Detect which cell encompasses the target text, then output its (X, Y) center coordinate. 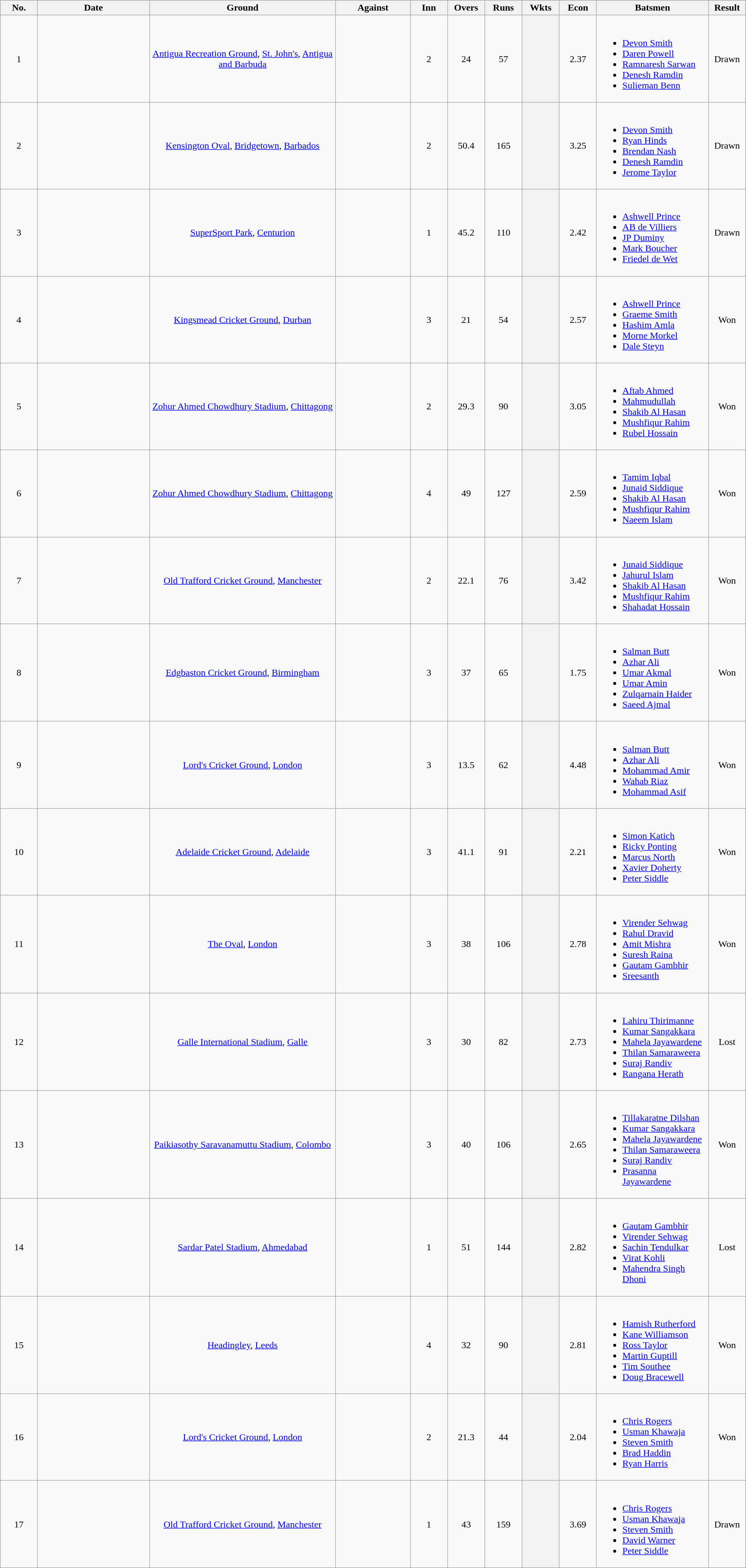
Devon SmithDaren PowellRamnaresh SarwanDenesh RamdinSulieman Benn (652, 59)
Simon KatichRicky PontingMarcus NorthXavier DohertyPeter Siddle (652, 852)
14 (19, 1247)
Lahiru ThirimanneKumar SangakkaraMahela JayawardeneThilan SamaraweeraSuraj RandivRangana Herath (652, 1041)
Devon SmithRyan HindsBrendan NashDenesh RamdinJerome Taylor (652, 146)
2.82 (578, 1247)
Batsmen (652, 8)
Adelaide Cricket Ground, Adelaide (243, 852)
Ashwell PrinceAB de VilliersJP DuminyMark BoucherFriedel de Wet (652, 233)
2.81 (578, 1345)
21 (466, 319)
2.73 (578, 1041)
Overs (466, 8)
Edgbaston Cricket Ground, Birmingham (243, 673)
13.5 (466, 765)
44 (504, 1437)
43 (466, 1524)
Gautam GambhirVirender SehwagSachin TendulkarVirat KohliMahendra Singh Dhoni (652, 1247)
127 (504, 493)
Chris RogersUsman KhawajaSteven SmithDavid WarnerPeter Siddle (652, 1524)
37 (466, 673)
3.42 (578, 580)
2.42 (578, 233)
82 (504, 1041)
51 (466, 1247)
SuperSport Park, Centurion (243, 233)
Chris RogersUsman KhawajaSteven SmithBrad HaddinRyan Harris (652, 1437)
2.04 (578, 1437)
Paikiasothy Saravanamuttu Stadium, Colombo (243, 1144)
Tillakaratne DilshanKumar SangakkaraMahela JayawardeneThilan SamaraweeraSuraj RandivPrasanna Jayawardene (652, 1144)
49 (466, 493)
15 (19, 1345)
5 (19, 407)
12 (19, 1041)
Headingley, Leeds (243, 1345)
3.25 (578, 146)
2.21 (578, 852)
Result (727, 8)
Virender SehwagRahul DravidAmit MishraSuresh RainaGautam GambhirSreesanth (652, 944)
Hamish RutherfordKane WilliamsonRoss TaylorMartin GuptillTim SoutheeDoug Bracewell (652, 1345)
50.4 (466, 146)
2.57 (578, 319)
40 (466, 1144)
21.3 (466, 1437)
1.75 (578, 673)
165 (504, 146)
The Oval, London (243, 944)
110 (504, 233)
45.2 (466, 233)
2.59 (578, 493)
No. (19, 8)
4.48 (578, 765)
65 (504, 673)
32 (466, 1345)
Junaid SiddiqueJahurul IslamShakib Al HasanMushfiqur RahimShahadat Hossain (652, 580)
Date (93, 8)
54 (504, 319)
Ground (243, 8)
91 (504, 852)
Tamim IqbalJunaid SiddiqueShakib Al HasanMushfiqur RahimNaeem Islam (652, 493)
11 (19, 944)
8 (19, 673)
144 (504, 1247)
13 (19, 1144)
62 (504, 765)
Aftab AhmedMahmudullahShakib Al HasanMushfiqur RahimRubel Hossain (652, 407)
Salman ButtAzhar AliMohammad AmirWahab RiazMohammad Asif (652, 765)
30 (466, 1041)
Econ (578, 8)
2.37 (578, 59)
57 (504, 59)
10 (19, 852)
29.3 (466, 407)
2.65 (578, 1144)
22.1 (466, 580)
Inn (429, 8)
6 (19, 493)
7 (19, 580)
Sardar Patel Stadium, Ahmedabad (243, 1247)
Galle International Stadium, Galle (243, 1041)
76 (504, 580)
Antigua Recreation Ground, St. John's, Antigua and Barbuda (243, 59)
159 (504, 1524)
Ashwell PrinceGraeme SmithHashim AmlaMorne MorkelDale Steyn (652, 319)
3.05 (578, 407)
Kingsmead Cricket Ground, Durban (243, 319)
16 (19, 1437)
Runs (504, 8)
9 (19, 765)
41.1 (466, 852)
Kensington Oval, Bridgetown, Barbados (243, 146)
Against (373, 8)
3.69 (578, 1524)
38 (466, 944)
17 (19, 1524)
24 (466, 59)
Salman ButtAzhar AliUmar AkmalUmar AminZulqarnain HaiderSaeed Ajmal (652, 673)
Wkts (541, 8)
2.78 (578, 944)
